For the text-containing cell, return its midpoint in [x, y] coordinate format. 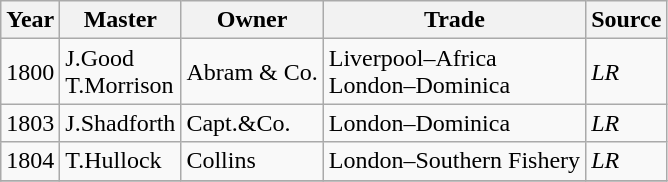
London–Southern Fishery [454, 161]
Master [120, 20]
London–Dominica [454, 123]
T.Hullock [120, 161]
Liverpool–AfricaLondon–Dominica [454, 72]
Abram & Co. [252, 72]
J.Shadforth [120, 123]
Collins [252, 161]
Year [30, 20]
Capt.&Co. [252, 123]
1804 [30, 161]
1800 [30, 72]
Owner [252, 20]
Trade [454, 20]
J.GoodT.Morrison [120, 72]
1803 [30, 123]
Source [626, 20]
